Extract the [X, Y] coordinate from the center of the cell holding the provided text.  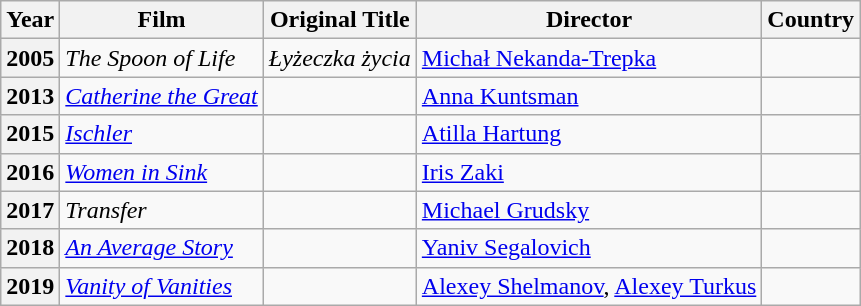
Year [30, 20]
2018 [30, 248]
Alexey Shelmanov, Alexey Turkus [589, 286]
Women in Sink [162, 172]
Ischler [162, 134]
Film [162, 20]
Łyżeczka życia [340, 58]
Anna Kuntsman [589, 96]
An Average Story [162, 248]
2015 [30, 134]
Michał Nekanda-Trepka [589, 58]
Michael Grudsky [589, 210]
2017 [30, 210]
Iris Zaki [589, 172]
2005 [30, 58]
Original Title [340, 20]
The Spoon of Life [162, 58]
Country [811, 20]
2019 [30, 286]
Catherine the Great [162, 96]
Atilla Hartung [589, 134]
Director [589, 20]
2016 [30, 172]
Vanity of Vanities [162, 286]
Transfer [162, 210]
2013 [30, 96]
Yaniv Segalovich [589, 248]
